Find where the given text appears and provide that cell's center as (x, y) coordinate. 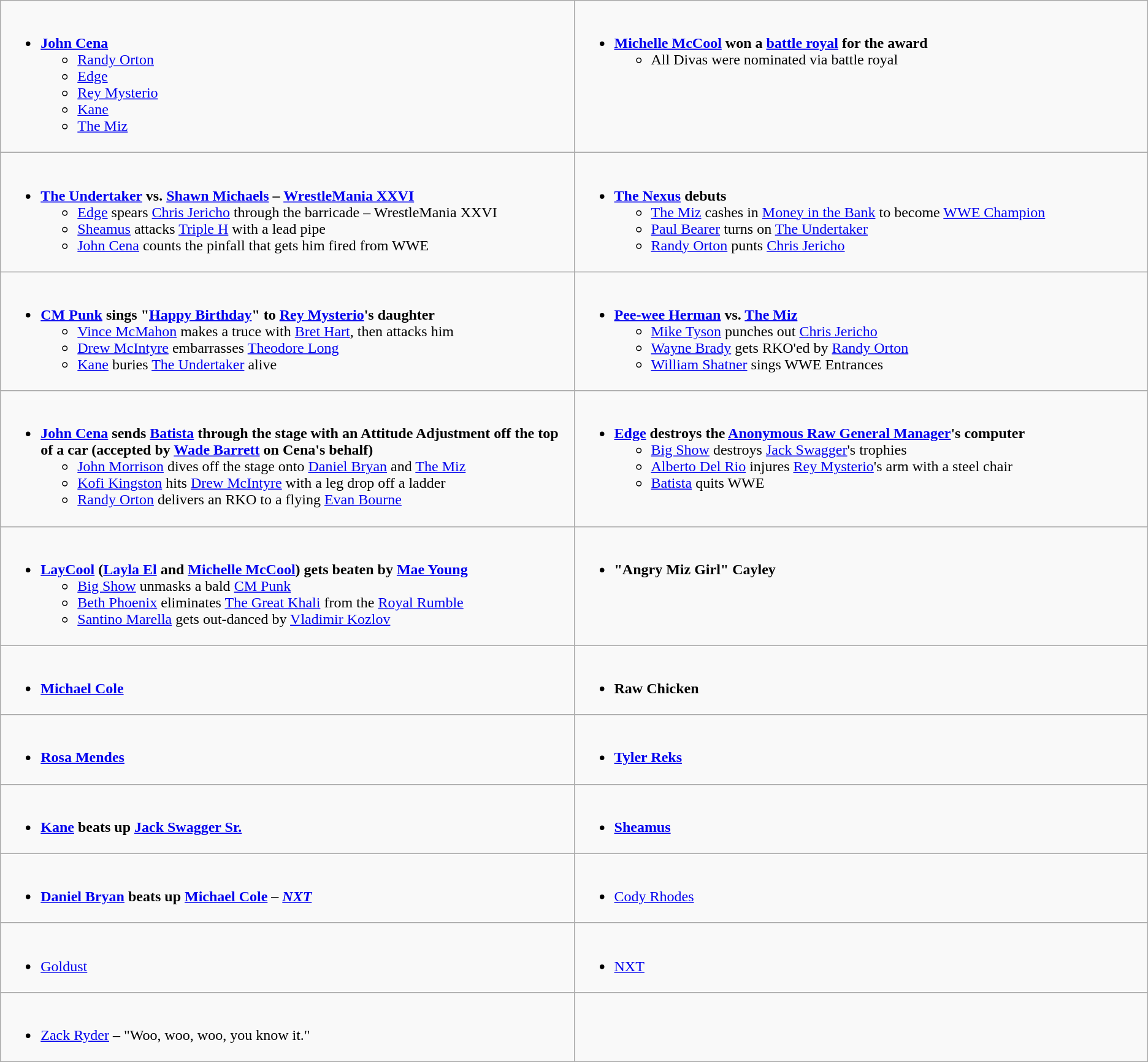
Tyler Reks (861, 750)
Sheamus (861, 818)
Michelle McCool won a battle royal for the awardAll Divas were nominated via battle royal (861, 77)
Zack Ryder – "Woo, woo, woo, you know it." (287, 1027)
The Nexus debutsThe Miz cashes in Money in the Bank to become WWE ChampionPaul Bearer turns on The UndertakerRandy Orton punts Chris Jericho (861, 212)
"Angry Miz Girl" Cayley (861, 586)
Rosa Mendes (287, 750)
NXT (861, 957)
Kane beats up Jack Swagger Sr. (287, 818)
Daniel Bryan beats up Michael Cole – NXT (287, 888)
Pee-wee Herman vs. The MizMike Tyson punches out Chris JerichoWayne Brady gets RKO'ed by Randy OrtonWilliam Shatner sings WWE Entrances (861, 331)
Cody Rhodes (861, 888)
John CenaRandy OrtonEdgeRey MysterioKaneThe Miz (287, 77)
Raw Chicken (861, 680)
Michael Cole (287, 680)
Goldust (287, 957)
